For the text-containing cell, return its midpoint in [X, Y] coordinate format. 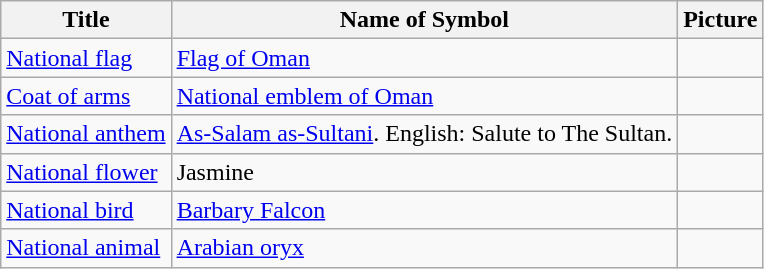
National flower [86, 172]
National animal [86, 248]
Coat of arms [86, 96]
As-Salam as-Sultani. English: Salute to The Sultan. [424, 134]
Title [86, 20]
Jasmine [424, 172]
National flag [86, 58]
National bird [86, 210]
National emblem of Oman [424, 96]
Barbary Falcon [424, 210]
Picture [720, 20]
National anthem [86, 134]
Name of Symbol [424, 20]
Flag of Oman [424, 58]
Arabian oryx [424, 248]
